From the cell containing the given text, extract its center point as [X, Y] coordinate. 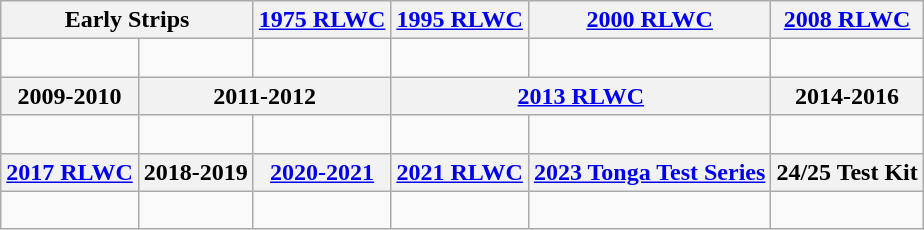
1975 RLWC [322, 20]
2011-2012 [264, 96]
2013 RLWC [581, 96]
2018-2019 [196, 172]
24/25 Test Kit [847, 172]
2000 RLWC [649, 20]
2017 RLWC [70, 172]
2014-2016 [847, 96]
2023 Tonga Test Series [649, 172]
2008 RLWC [847, 20]
Early Strips [128, 20]
2020-2021 [322, 172]
2009-2010 [70, 96]
2021 RLWC [460, 172]
1995 RLWC [460, 20]
